Search for the cell housing the specified text and yield its [X, Y] center coordinate. 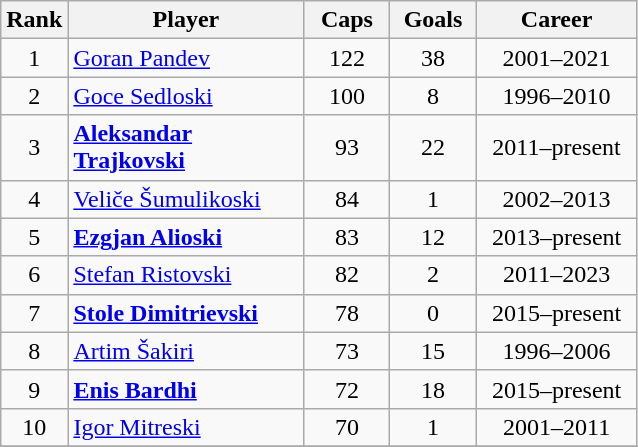
38 [433, 58]
3 [34, 148]
2011–2023 [556, 275]
Career [556, 20]
Igor Mitreski [186, 427]
Caps [347, 20]
4 [34, 199]
6 [34, 275]
Artim Šakiri [186, 351]
Goran Pandev [186, 58]
2001–2021 [556, 58]
84 [347, 199]
0 [433, 313]
12 [433, 237]
Player [186, 20]
83 [347, 237]
Stole Dimitrievski [186, 313]
2002–2013 [556, 199]
1996–2010 [556, 96]
15 [433, 351]
2001–2011 [556, 427]
Aleksandar Trajkovski [186, 148]
2011–present [556, 148]
73 [347, 351]
Enis Bardhi [186, 389]
2013–present [556, 237]
5 [34, 237]
1996–2006 [556, 351]
Goce Sedloski [186, 96]
Goals [433, 20]
93 [347, 148]
22 [433, 148]
7 [34, 313]
82 [347, 275]
Ezgjan Alioski [186, 237]
122 [347, 58]
78 [347, 313]
10 [34, 427]
100 [347, 96]
Veliče Šumulikoski [186, 199]
72 [347, 389]
70 [347, 427]
Stefan Ristovski [186, 275]
Rank [34, 20]
18 [433, 389]
9 [34, 389]
